From the cell containing the given text, extract its center point as (x, y) coordinate. 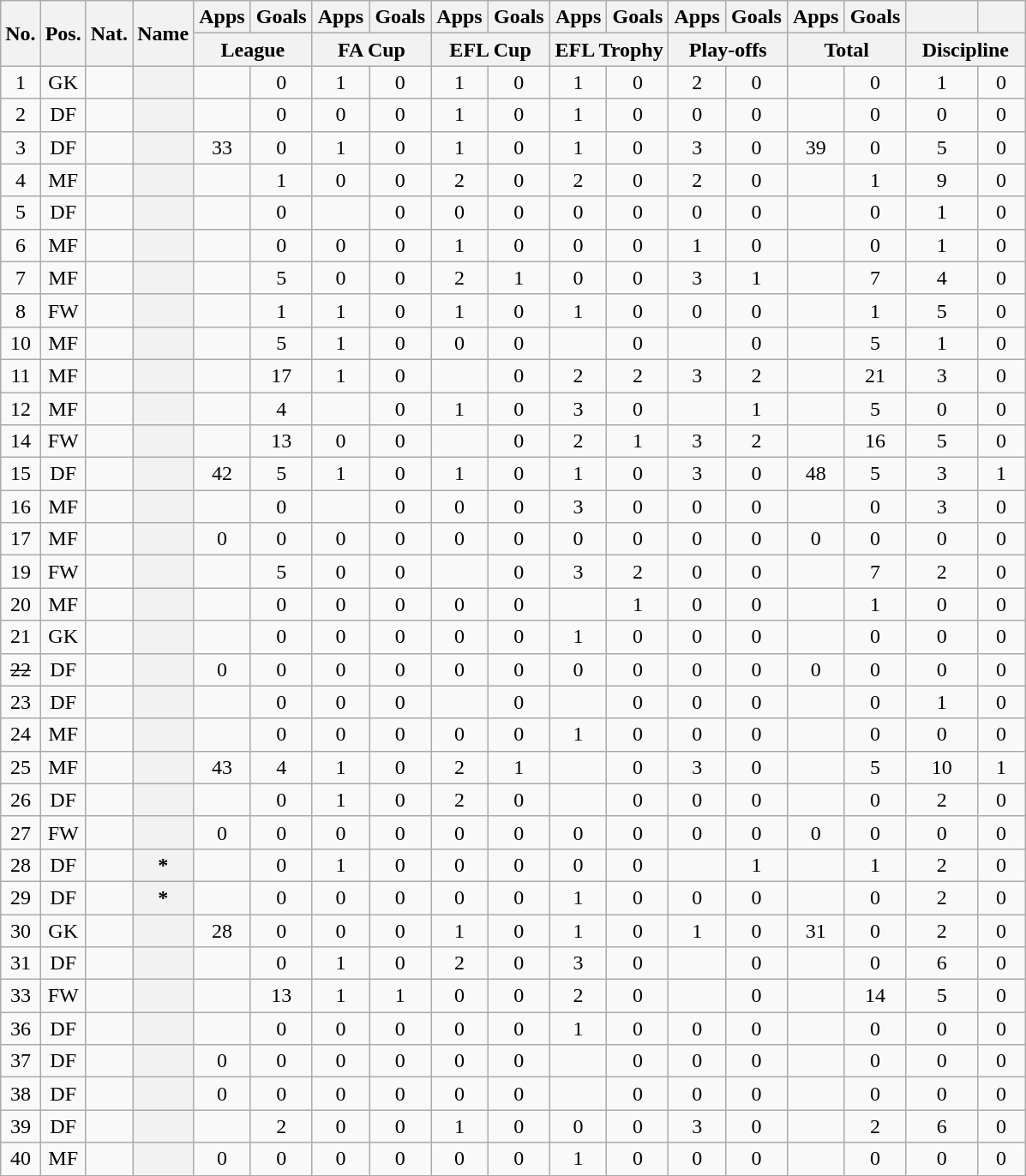
38 (21, 1094)
25 (21, 767)
EFL Cup (490, 50)
40 (21, 1159)
Name (163, 33)
37 (21, 1061)
Pos. (63, 33)
36 (21, 1029)
15 (21, 474)
FA Cup (372, 50)
9 (942, 180)
Total (847, 50)
23 (21, 702)
43 (223, 767)
29 (21, 897)
8 (21, 310)
30 (21, 930)
19 (21, 572)
22 (21, 669)
League (254, 50)
Play-offs (729, 50)
12 (21, 409)
48 (816, 474)
24 (21, 735)
No. (21, 33)
26 (21, 800)
Discipline (965, 50)
Nat. (109, 33)
42 (223, 474)
11 (21, 375)
EFL Trophy (609, 50)
20 (21, 604)
27 (21, 832)
